Return the [x, y] coordinate for the center point of the cell that contains the specified text.  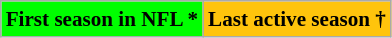
First season in NFL * [102, 18]
Last active season † [297, 18]
